Output the (x, y) coordinate of the center of the cell containing the given text.  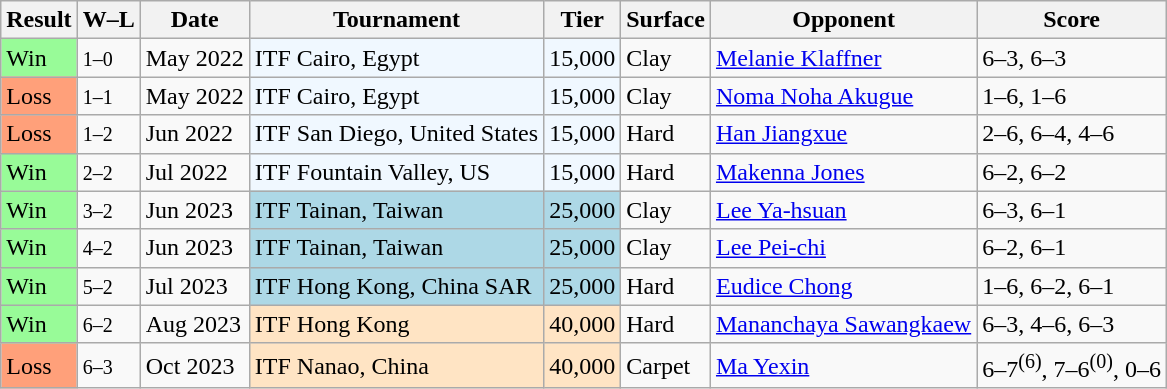
3–2 (108, 210)
Score (1072, 20)
ITF Hong Kong, China SAR (396, 286)
6–3, 6–1 (1072, 210)
Melanie Klaffner (843, 58)
Jul 2022 (194, 172)
6–2, 6–1 (1072, 248)
1–6, 6–2, 6–1 (1072, 286)
Opponent (843, 20)
ITF Fountain Valley, US (396, 172)
Tier (582, 20)
ITF Hong Kong (396, 324)
Oct 2023 (194, 366)
6–3, 4–6, 6–3 (1072, 324)
Carpet (666, 366)
6–2, 6–2 (1072, 172)
1–1 (108, 96)
Date (194, 20)
5–2 (108, 286)
Lee Ya-hsuan (843, 210)
6–7(6), 7–6(0), 0–6 (1072, 366)
Mananchaya Sawangkaew (843, 324)
Makenna Jones (843, 172)
Jun 2022 (194, 134)
Lee Pei-chi (843, 248)
4–2 (108, 248)
Eudice Chong (843, 286)
6–3, 6–3 (1072, 58)
Jul 2023 (194, 286)
Aug 2023 (194, 324)
2–6, 6–4, 4–6 (1072, 134)
Tournament (396, 20)
2–2 (108, 172)
6–2 (108, 324)
1–0 (108, 58)
Han Jiangxue (843, 134)
ITF Nanao, China (396, 366)
1–6, 1–6 (1072, 96)
Surface (666, 20)
1–2 (108, 134)
Result (39, 20)
Noma Noha Akugue (843, 96)
ITF San Diego, United States (396, 134)
W–L (108, 20)
6–3 (108, 366)
Ma Yexin (843, 366)
